For the text-containing cell, return its midpoint in (x, y) coordinate format. 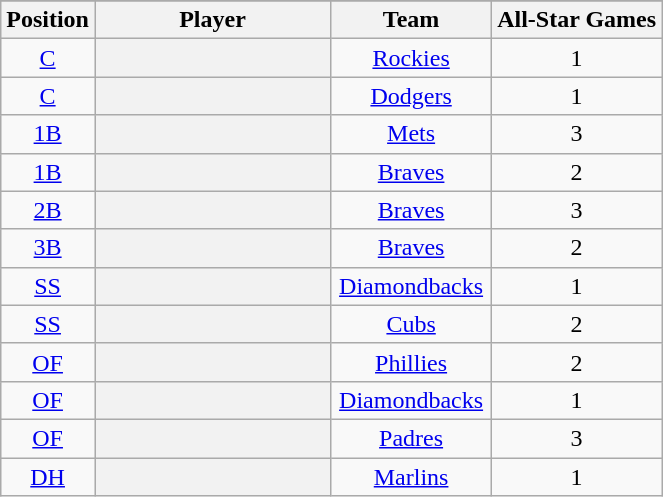
DH (48, 477)
Mets (412, 134)
Marlins (412, 477)
Padres (412, 438)
Team (412, 20)
Cubs (412, 324)
2B (48, 210)
Phillies (412, 362)
All-Star Games (577, 20)
Rockies (412, 58)
3B (48, 248)
Player (212, 20)
Dodgers (412, 96)
Position (48, 20)
